Search for the cell housing the specified text and yield its [x, y] center coordinate. 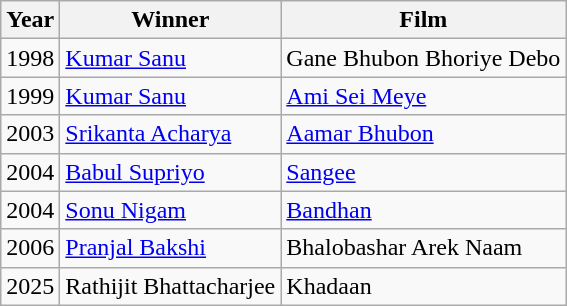
2006 [30, 248]
Sonu Nigam [170, 210]
Khadaan [424, 286]
Rathijit Bhattacharjee [170, 286]
Ami Sei Meye [424, 96]
Film [424, 20]
2003 [30, 134]
Sangee [424, 172]
Bhalobashar Arek Naam [424, 248]
Bandhan [424, 210]
Aamar Bhubon [424, 134]
Year [30, 20]
Winner [170, 20]
Gane Bhubon Bhoriye Debo [424, 58]
1999 [30, 96]
1998 [30, 58]
Srikanta Acharya [170, 134]
Pranjal Bakshi [170, 248]
Babul Supriyo [170, 172]
2025 [30, 286]
